Output the [X, Y] coordinate of the center of the cell containing the given text.  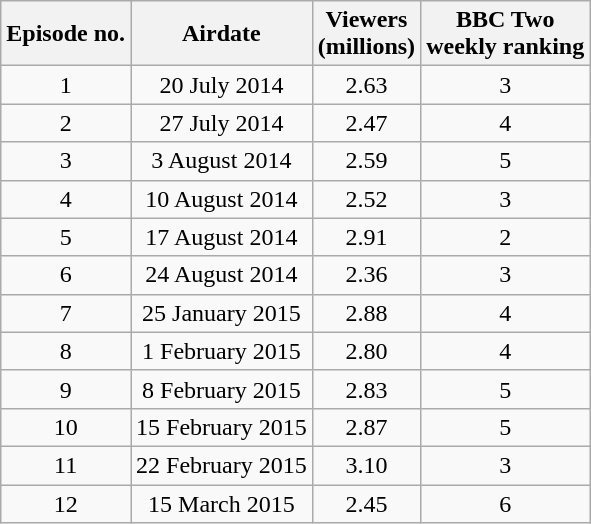
1 February 2015 [222, 351]
8 [66, 351]
20 July 2014 [222, 85]
2.59 [366, 161]
2.36 [366, 275]
Airdate [222, 34]
Viewers(millions) [366, 34]
8 February 2015 [222, 389]
2.63 [366, 85]
22 February 2015 [222, 465]
25 January 2015 [222, 313]
27 July 2014 [222, 123]
15 February 2015 [222, 427]
BBC Twoweekly ranking [506, 34]
3 August 2014 [222, 161]
2.52 [366, 199]
17 August 2014 [222, 237]
10 August 2014 [222, 199]
2.87 [366, 427]
24 August 2014 [222, 275]
7 [66, 313]
9 [66, 389]
1 [66, 85]
2.80 [366, 351]
2.88 [366, 313]
11 [66, 465]
Episode no. [66, 34]
2.83 [366, 389]
12 [66, 503]
2.91 [366, 237]
15 March 2015 [222, 503]
2.47 [366, 123]
2.45 [366, 503]
3.10 [366, 465]
10 [66, 427]
